Return the [X, Y] coordinate for the center point of the cell that contains the specified text.  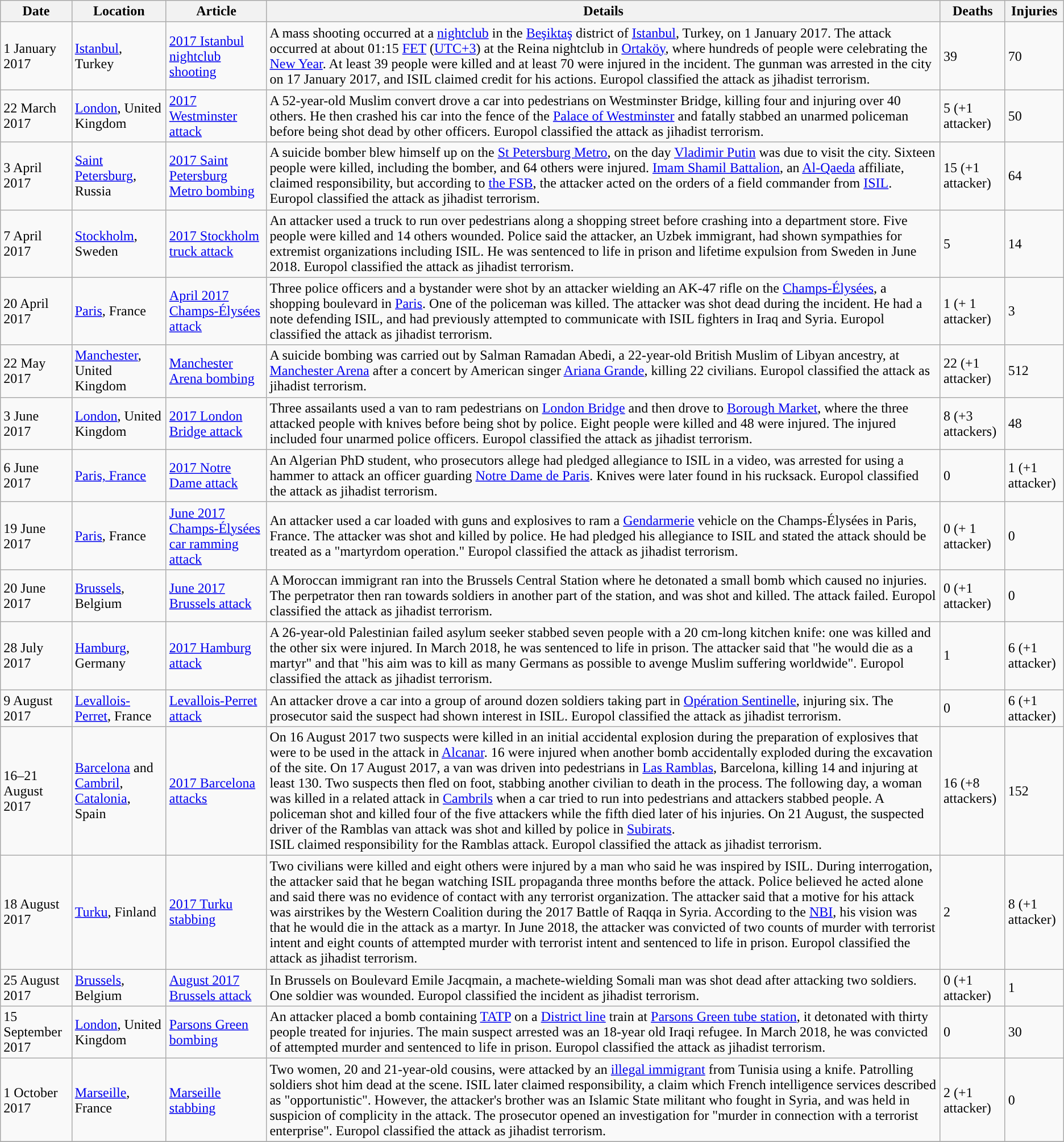
3 June 2017 [36, 423]
2017 Notre Dame attack [216, 476]
June 2017 Brussels attack [216, 595]
50 [1034, 116]
30 [1034, 1032]
2017 Istanbul nightclub shooting [216, 56]
April 2017 Champs-Élysées attack [216, 311]
2017 Hamburg attack [216, 656]
Location [119, 11]
3 April 2017 [36, 176]
3 [1034, 311]
Parsons Green bombing [216, 1032]
22 (+1 attacker) [972, 371]
7 April 2017 [36, 243]
Levallois-Perret, France [119, 708]
2017 Barcelona attacks [216, 791]
5 [972, 243]
39 [972, 56]
August 2017 Brussels attack [216, 987]
20 June 2017 [36, 595]
19 June 2017 [36, 535]
Article [216, 11]
Istanbul, Turkey [119, 56]
15 (+1 attacker) [972, 176]
Barcelona and Cambril, Catalonia, Spain [119, 791]
2017 Turku stabbing [216, 912]
Manchester, United Kingdom [119, 371]
Manchester Arena bombing [216, 371]
14 [1034, 243]
Marseille, France [119, 1100]
Saint Petersburg, Russia [119, 176]
512 [1034, 371]
1 (+ 1 attacker) [972, 311]
2017 Stockholm truck attack [216, 243]
Levallois-Perret attack [216, 708]
2017 Westminster attack [216, 116]
152 [1034, 791]
June 2017 Champs-Élysées car ramming attack [216, 535]
Turku, Finland [119, 912]
16–21 August 2017 [36, 791]
1 October 2017 [36, 1100]
Injuries [1034, 11]
6 June 2017 [36, 476]
1 January 2017 [36, 56]
25 August 2017 [36, 987]
0 (+ 1 attacker) [972, 535]
22 May 2017 [36, 371]
Stockholm, Sweden [119, 243]
Date [36, 11]
Details [604, 11]
Deaths [972, 11]
2 [972, 912]
22 March 2017 [36, 116]
16 (+8 attackers) [972, 791]
70 [1034, 56]
64 [1034, 176]
1 (+1 attacker) [1034, 476]
Marseille stabbing [216, 1100]
2 (+1 attacker) [972, 1100]
9 August 2017 [36, 708]
28 July 2017 [36, 656]
8 (+1 attacker) [1034, 912]
2017 London Bridge attack [216, 423]
Hamburg, Germany [119, 656]
15 September 2017 [36, 1032]
8 (+3 attackers) [972, 423]
20 April 2017 [36, 311]
48 [1034, 423]
18 August 2017 [36, 912]
2017 Saint Petersburg Metro bombing [216, 176]
5 (+1 attacker) [972, 116]
